From the cell containing the given text, extract its center point as (X, Y) coordinate. 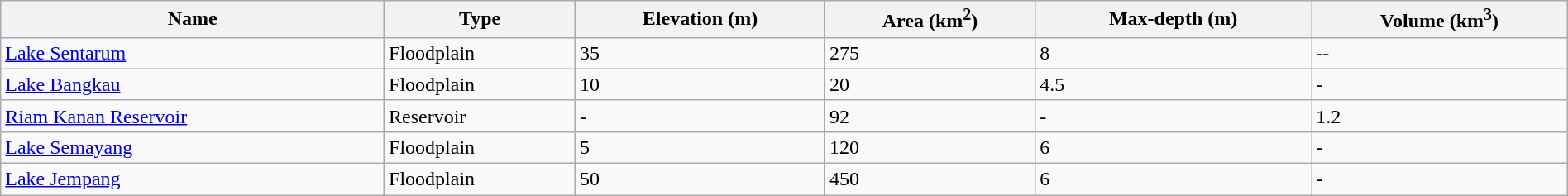
Lake Sentarum (193, 53)
275 (930, 53)
5 (700, 147)
Max-depth (m) (1174, 20)
Lake Semayang (193, 147)
-- (1440, 53)
450 (930, 179)
50 (700, 179)
120 (930, 147)
Riam Kanan Reservoir (193, 116)
20 (930, 84)
Type (480, 20)
1.2 (1440, 116)
Name (193, 20)
Elevation (m) (700, 20)
92 (930, 116)
Volume (km3) (1440, 20)
Reservoir (480, 116)
4.5 (1174, 84)
Lake Jempang (193, 179)
35 (700, 53)
10 (700, 84)
Lake Bangkau (193, 84)
Area (km2) (930, 20)
8 (1174, 53)
